Extract the [X, Y] coordinate from the center of the cell holding the provided text.  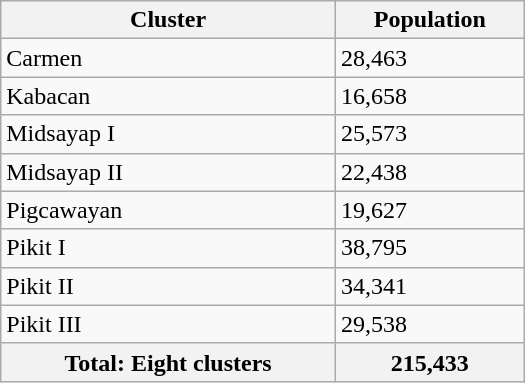
38,795 [430, 248]
Midsayap I [168, 134]
Pikit III [168, 324]
19,627 [430, 210]
22,438 [430, 172]
Population [430, 20]
25,573 [430, 134]
Pikit I [168, 248]
Total: Eight clusters [168, 362]
16,658 [430, 96]
Pikit II [168, 286]
Midsayap II [168, 172]
Pigcawayan [168, 210]
215,433 [430, 362]
Cluster [168, 20]
Kabacan [168, 96]
34,341 [430, 286]
Carmen [168, 58]
28,463 [430, 58]
29,538 [430, 324]
